Capture the cell that displays the provided text and extract its (x, y) central coordinate. 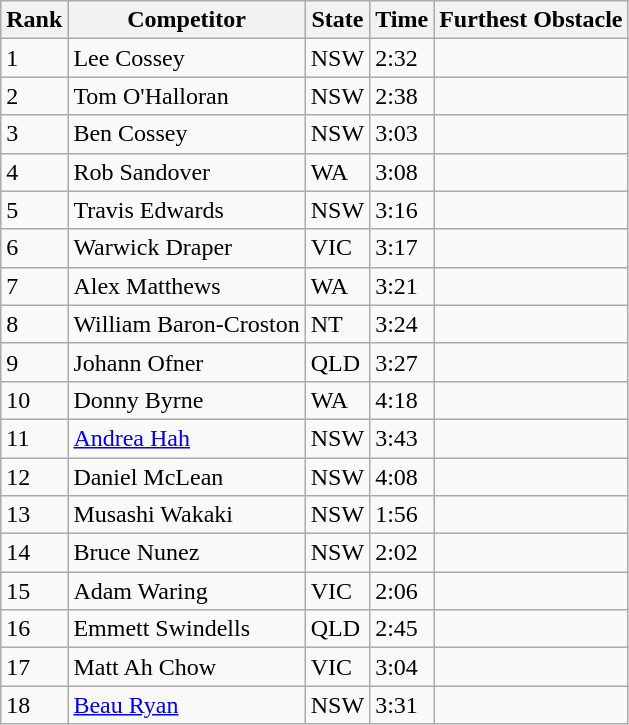
Daniel McLean (186, 477)
Rob Sandover (186, 172)
William Baron-Croston (186, 324)
1 (34, 58)
Beau Ryan (186, 705)
Lee Cossey (186, 58)
Ben Cossey (186, 134)
3:08 (402, 172)
2:06 (402, 591)
4:08 (402, 477)
13 (34, 515)
3:04 (402, 667)
Andrea Hah (186, 438)
3:31 (402, 705)
Emmett Swindells (186, 629)
Tom O'Halloran (186, 96)
8 (34, 324)
3:43 (402, 438)
2:02 (402, 553)
2 (34, 96)
3:21 (402, 286)
Travis Edwards (186, 210)
Johann Ofner (186, 362)
4 (34, 172)
Matt Ah Chow (186, 667)
3:17 (402, 248)
3 (34, 134)
Warwick Draper (186, 248)
3:24 (402, 324)
Competitor (186, 20)
6 (34, 248)
Rank (34, 20)
15 (34, 591)
2:38 (402, 96)
9 (34, 362)
Musashi Wakaki (186, 515)
10 (34, 400)
3:03 (402, 134)
17 (34, 667)
5 (34, 210)
Adam Waring (186, 591)
Bruce Nunez (186, 553)
Alex Matthews (186, 286)
12 (34, 477)
1:56 (402, 515)
14 (34, 553)
4:18 (402, 400)
Donny Byrne (186, 400)
7 (34, 286)
Furthest Obstacle (531, 20)
18 (34, 705)
2:45 (402, 629)
NT (337, 324)
3:16 (402, 210)
16 (34, 629)
3:27 (402, 362)
Time (402, 20)
State (337, 20)
11 (34, 438)
2:32 (402, 58)
